Find where the given text appears and provide that cell's center as (X, Y) coordinate. 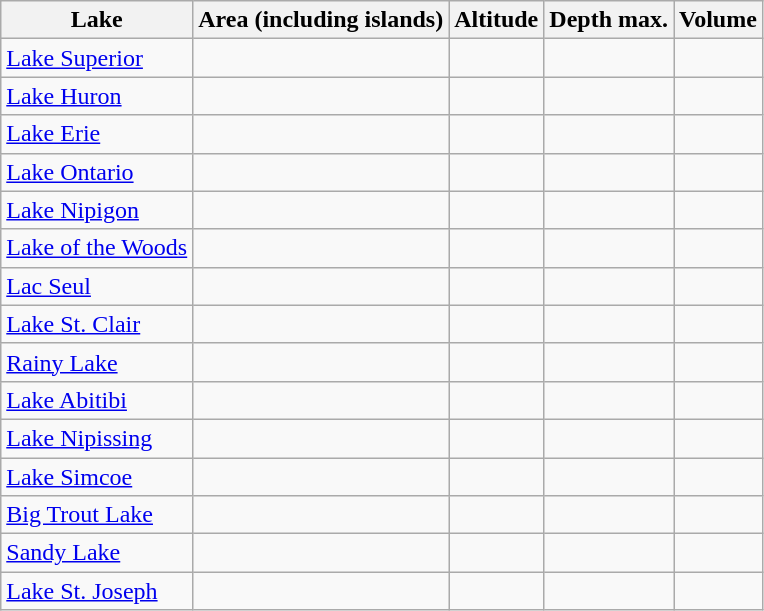
Lake Simcoe (97, 477)
Depth max. (609, 20)
Lake Superior (97, 58)
Lake St. Joseph (97, 591)
Lac Seul (97, 286)
Lake of the Woods (97, 248)
Rainy Lake (97, 362)
Lake Ontario (97, 172)
Sandy Lake (97, 553)
Lake Nipissing (97, 438)
Lake Nipigon (97, 210)
Lake St. Clair (97, 324)
Lake (97, 20)
Lake Abitibi (97, 400)
Big Trout Lake (97, 515)
Lake Huron (97, 96)
Lake Erie (97, 134)
Altitude (496, 20)
Area (including islands) (321, 20)
Volume (718, 20)
